Output the (x, y) coordinate of the center of the cell containing the given text.  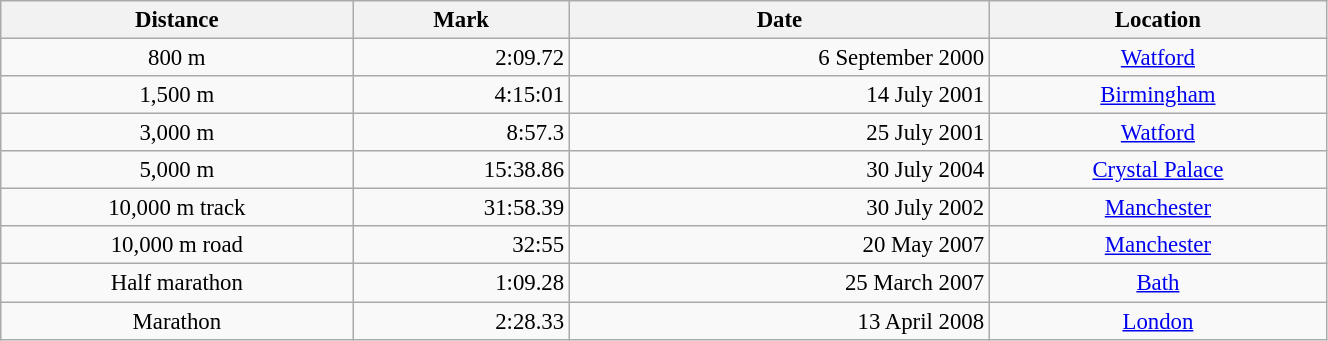
4:15:01 (462, 95)
Marathon (177, 321)
London (1158, 321)
31:58.39 (462, 208)
25 July 2001 (779, 133)
2:28.33 (462, 321)
10,000 m track (177, 208)
Location (1158, 20)
Mark (462, 20)
14 July 2001 (779, 95)
8:57.3 (462, 133)
32:55 (462, 245)
5,000 m (177, 170)
Birmingham (1158, 95)
Crystal Palace (1158, 170)
25 March 2007 (779, 283)
13 April 2008 (779, 321)
Date (779, 20)
30 July 2004 (779, 170)
2:09.72 (462, 58)
1:09.28 (462, 283)
Half marathon (177, 283)
Distance (177, 20)
Bath (1158, 283)
800 m (177, 58)
15:38.86 (462, 170)
6 September 2000 (779, 58)
30 July 2002 (779, 208)
20 May 2007 (779, 245)
3,000 m (177, 133)
10,000 m road (177, 245)
1,500 m (177, 95)
